Pinpoint the cell where the given text exists, returning its [x, y] midpoint coordinate. 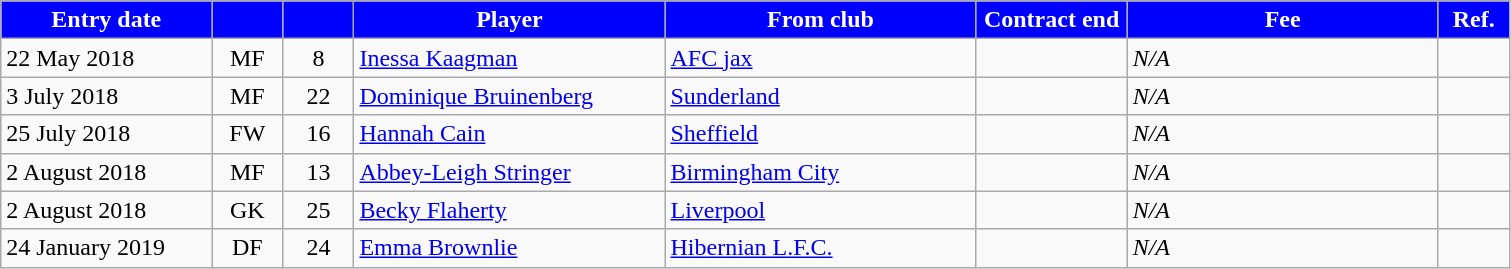
24 [318, 248]
Birmingham City [820, 172]
Dominique Bruinenberg [510, 96]
22 May 2018 [106, 58]
Inessa Kaagman [510, 58]
8 [318, 58]
Becky Flaherty [510, 210]
Hannah Cain [510, 134]
Ref. [1474, 20]
From club [820, 20]
24 January 2019 [106, 248]
Contract end [1052, 20]
25 July 2018 [106, 134]
13 [318, 172]
FW [248, 134]
DF [248, 248]
Entry date [106, 20]
Sunderland [820, 96]
25 [318, 210]
GK [248, 210]
Fee [1282, 20]
Player [510, 20]
Abbey-Leigh Stringer [510, 172]
Sheffield [820, 134]
AFC jax [820, 58]
Liverpool [820, 210]
16 [318, 134]
3 July 2018 [106, 96]
Emma Brownlie [510, 248]
22 [318, 96]
Hibernian L.F.C. [820, 248]
